Pinpoint the cell where the given text exists, returning its (x, y) midpoint coordinate. 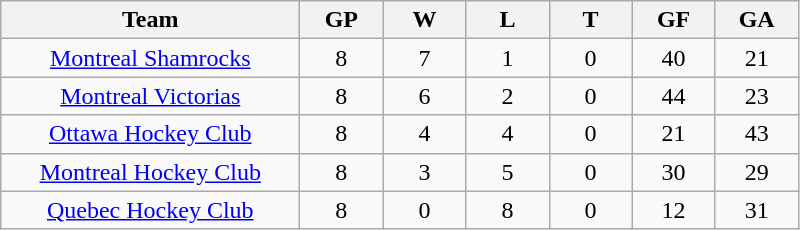
3 (424, 172)
Montreal Shamrocks (150, 58)
29 (756, 172)
Team (150, 20)
GA (756, 20)
Montreal Hockey Club (150, 172)
1 (508, 58)
GP (342, 20)
44 (674, 96)
23 (756, 96)
7 (424, 58)
2 (508, 96)
31 (756, 210)
Quebec Hockey Club (150, 210)
W (424, 20)
T (590, 20)
Montreal Victorias (150, 96)
12 (674, 210)
Ottawa Hockey Club (150, 134)
30 (674, 172)
6 (424, 96)
GF (674, 20)
5 (508, 172)
L (508, 20)
40 (674, 58)
43 (756, 134)
